Return the (X, Y) coordinate for the center point of the cell that contains the specified text.  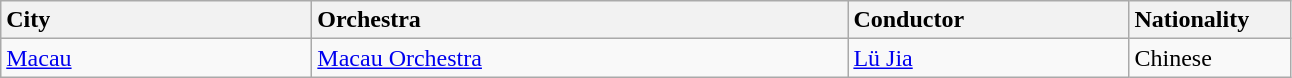
Orchestra (580, 20)
Macau Orchestra (580, 58)
Chinese (1210, 58)
Macau (156, 58)
City (156, 20)
Nationality (1210, 20)
Conductor (988, 20)
Lü Jia (988, 58)
